Detect which cell encompasses the target text, then output its (X, Y) center coordinate. 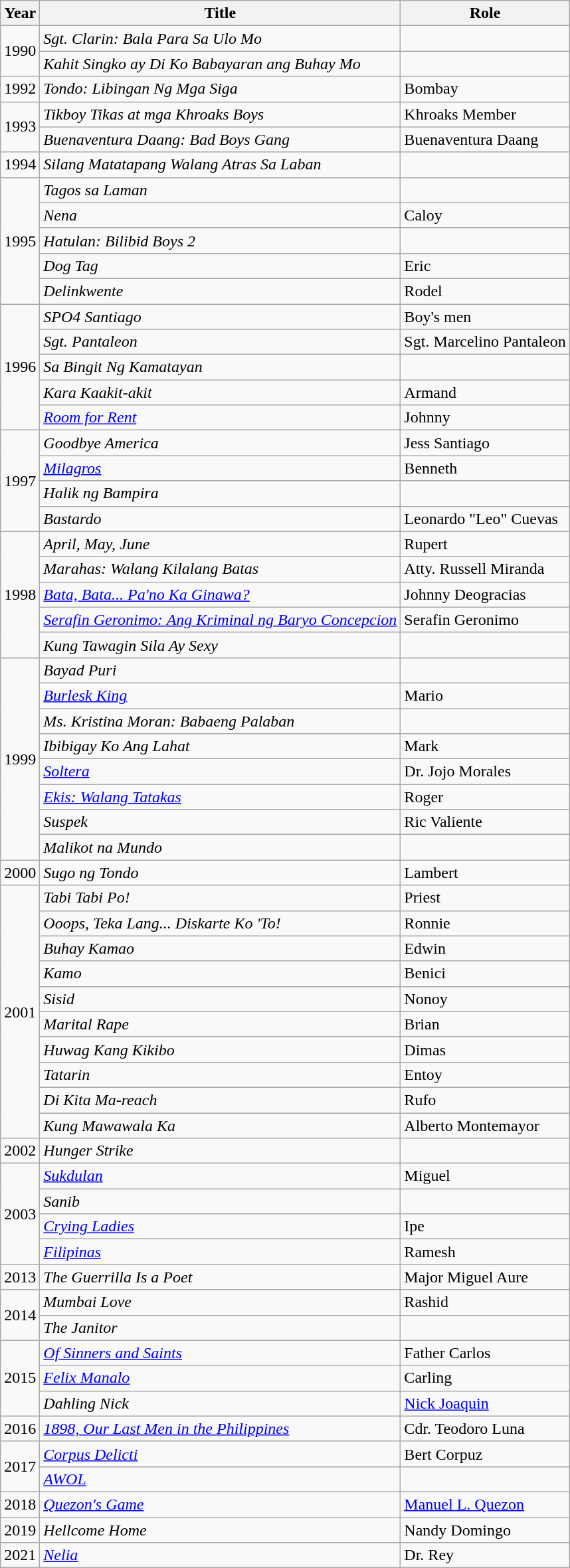
Ooops, Teka Lang... Diskarte Ko 'To! (221, 923)
Crying Ladies (221, 1227)
2021 (20, 1555)
Marital Rape (221, 1024)
Sisid (221, 999)
Suspek (221, 822)
Tatarin (221, 1075)
Corpus Delicti (221, 1454)
Entoy (485, 1075)
Filipinas (221, 1252)
Edwin (485, 948)
Huwag Kang Kikibo (221, 1049)
Boy's men (485, 317)
Eric (485, 266)
1995 (20, 240)
AWOL (221, 1479)
2014 (20, 1315)
2013 (20, 1277)
Johnny (485, 418)
Tagos sa Laman (221, 190)
Lambert (485, 873)
1990 (20, 51)
Sgt. Pantaleon (221, 342)
Tabi Tabi Po! (221, 898)
Jess Santiago (485, 443)
Malikot na Mundo (221, 847)
The Janitor (221, 1328)
Buenaventura Daang: Bad Boys Gang (221, 139)
2018 (20, 1504)
Kara Kaakit-akit (221, 392)
Quezon's Game (221, 1504)
Of Sinners and Saints (221, 1353)
Mark (485, 746)
Cdr. Teodoro Luna (485, 1429)
Ramesh (485, 1252)
Delinkwente (221, 291)
2001 (20, 1012)
April, May, June (221, 544)
Bert Corpuz (485, 1454)
2003 (20, 1214)
Buhay Kamao (221, 948)
1993 (20, 127)
Di Kita Ma-reach (221, 1100)
Bastardo (221, 519)
Year (20, 13)
Roger (485, 797)
1998 (20, 594)
Rupert (485, 544)
2017 (20, 1466)
Priest (485, 898)
Miguel (485, 1176)
Bata, Bata... Pa'no Ka Ginawa? (221, 594)
2019 (20, 1529)
Bombay (485, 89)
Dog Tag (221, 266)
1999 (20, 758)
Sanib (221, 1201)
Kahit Singko ay Di Ko Babayaran ang Buhay Mo (221, 64)
Room for Rent (221, 418)
Kung Tawagin Sila Ay Sexy (221, 645)
1996 (20, 367)
Dimas (485, 1049)
Bayad Puri (221, 670)
Brian (485, 1024)
Burlesk King (221, 695)
Ronnie (485, 923)
Ekis: Walang Tatakas (221, 797)
Ric Valiente (485, 822)
Hellcome Home (221, 1529)
Kung Mawawala Ka (221, 1126)
Leonardo "Leo" Cuevas (485, 519)
Father Carlos (485, 1353)
Manuel L. Quezon (485, 1504)
Johnny Deogracias (485, 594)
Hatulan: Bilibid Boys 2 (221, 240)
Armand (485, 392)
Major Miguel Aure (485, 1277)
Ms. Kristina Moran: Babaeng Palaban (221, 721)
Tondo: Libingan Ng Mga Siga (221, 89)
Felix Manalo (221, 1378)
Tikboy Tikas at mga Khroaks Boys (221, 114)
Role (485, 13)
Caloy (485, 215)
1898, Our Last Men in the Philippines (221, 1429)
Soltera (221, 772)
Sgt. Clarin: Bala Para Sa Ulo Mo (221, 39)
Sukdulan (221, 1176)
Nonoy (485, 999)
Benici (485, 974)
1994 (20, 165)
Buenaventura Daang (485, 139)
Rashid (485, 1302)
2002 (20, 1151)
Ipe (485, 1227)
Atty. Russell Miranda (485, 569)
Sa Bingit Ng Kamatayan (221, 367)
Alberto Montemayor (485, 1126)
1997 (20, 481)
Kamo (221, 974)
Milagros (221, 468)
Benneth (485, 468)
Dahling Nick (221, 1403)
Marahas: Walang Kilalang Batas (221, 569)
Dr. Jojo Morales (485, 772)
Sugo ng Tondo (221, 873)
Khroaks Member (485, 114)
2015 (20, 1378)
Serafin Geronimo: Ang Kriminal ng Baryo Concepcion (221, 620)
Ibibigay Ko Ang Lahat (221, 746)
Title (221, 13)
Rodel (485, 291)
2000 (20, 873)
Nandy Domingo (485, 1529)
Nena (221, 215)
Halik ng Bampira (221, 493)
Nick Joaquin (485, 1403)
Hunger Strike (221, 1151)
2016 (20, 1429)
The Guerrilla Is a Poet (221, 1277)
Rufo (485, 1100)
Silang Matatapang Walang Atras Sa Laban (221, 165)
Mario (485, 695)
Nelia (221, 1555)
Mumbai Love (221, 1302)
Serafin Geronimo (485, 620)
Goodbye America (221, 443)
Sgt. Marcelino Pantaleon (485, 342)
1992 (20, 89)
Dr. Rey (485, 1555)
SPO4 Santiago (221, 317)
Carling (485, 1378)
